Return the [X, Y] coordinate for the center point of the cell that contains the specified text.  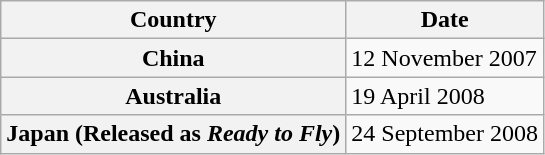
Japan (Released as Ready to Fly) [174, 134]
Country [174, 20]
China [174, 58]
12 November 2007 [445, 58]
Australia [174, 96]
19 April 2008 [445, 96]
24 September 2008 [445, 134]
Date [445, 20]
